Pinpoint the cell where the given text exists, returning its [x, y] midpoint coordinate. 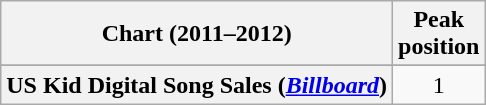
Chart (2011–2012) [197, 34]
US Kid Digital Song Sales (Billboard) [197, 85]
1 [439, 85]
Peakposition [439, 34]
